Provide the (X, Y) coordinate of the cell's center where the given text is located.  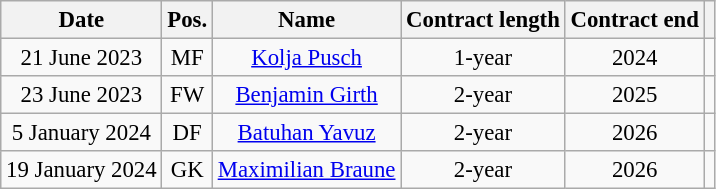
2025 (634, 95)
Contract length (483, 20)
Kolja Pusch (306, 58)
Batuhan Yavuz (306, 133)
5 January 2024 (82, 133)
Benjamin Girth (306, 95)
2024 (634, 58)
GK (187, 170)
Date (82, 20)
Name (306, 20)
Pos. (187, 20)
23 June 2023 (82, 95)
FW (187, 95)
1-year (483, 58)
Maximilian Braune (306, 170)
19 January 2024 (82, 170)
Contract end (634, 20)
21 June 2023 (82, 58)
MF (187, 58)
DF (187, 133)
